From the cell containing the given text, extract its center point as (x, y) coordinate. 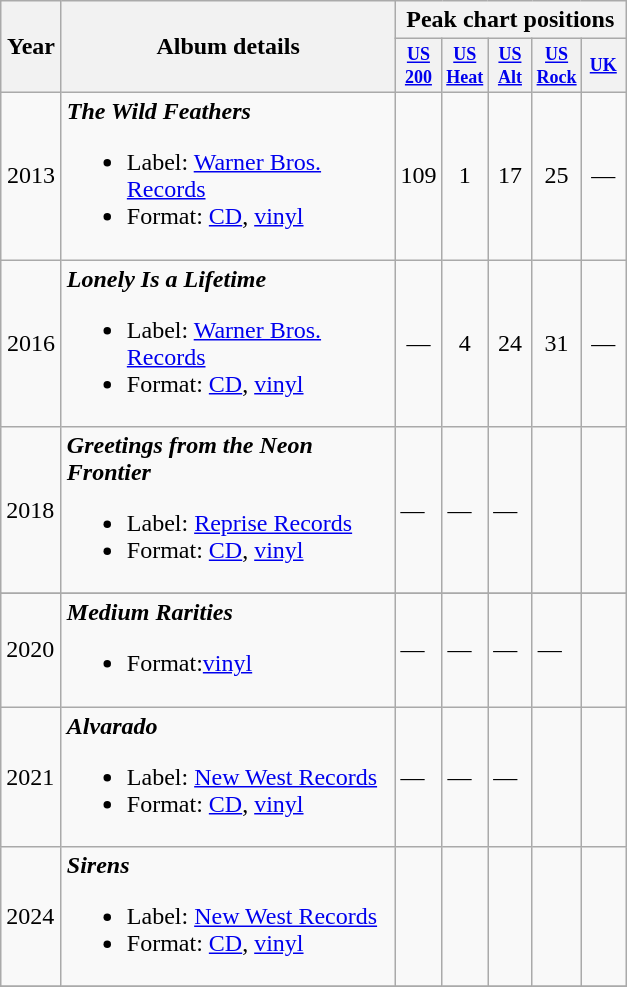
AlvaradoLabel: New West RecordsFormat: CD, vinyl (228, 777)
SirensLabel: New West RecordsFormat: CD, vinyl (228, 917)
2020 (32, 650)
US Alt (510, 66)
2016 (32, 344)
Year (32, 47)
Medium RaritiesFormat:vinyl (228, 650)
US 200 (418, 66)
17 (510, 176)
24 (510, 344)
Greetings from the Neon FrontierLabel: Reprise RecordsFormat: CD, vinyl (228, 510)
UK (604, 66)
Album details (228, 47)
109 (418, 176)
Lonely Is a LifetimeLabel: Warner Bros. RecordsFormat: CD, vinyl (228, 344)
2024 (32, 917)
25 (556, 176)
31 (556, 344)
1 (465, 176)
2021 (32, 777)
US Rock (556, 66)
2018 (32, 510)
US Heat (465, 66)
2013 (32, 176)
4 (465, 344)
Peak chart positions (510, 20)
The Wild FeathersLabel: Warner Bros. RecordsFormat: CD, vinyl (228, 176)
